Pinpoint the cell where the given text exists, returning its [X, Y] midpoint coordinate. 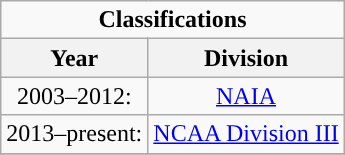
NCAA Division III [246, 134]
Classifications [172, 20]
Year [74, 58]
Division [246, 58]
2003–2012: [74, 96]
NAIA [246, 96]
2013–present: [74, 134]
